Extract the [x, y] coordinate from the center of the cell holding the provided text.  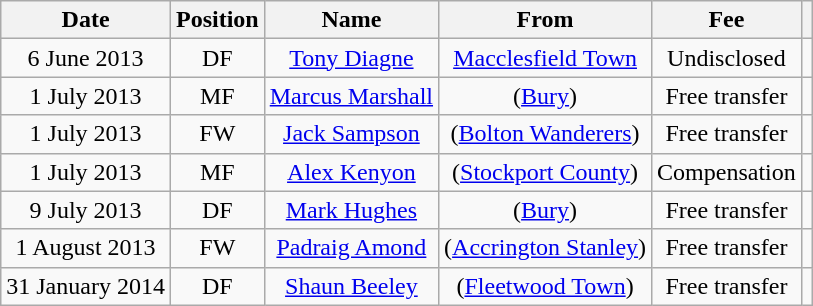
Position [217, 20]
Name [351, 20]
Padraig Amond [351, 248]
(Accrington Stanley) [546, 248]
Compensation [727, 172]
Mark Hughes [351, 210]
Macclesfield Town [546, 58]
(Fleetwood Town) [546, 286]
Undisclosed [727, 58]
1 August 2013 [86, 248]
(Bolton Wanderers) [546, 134]
Tony Diagne [351, 58]
6 June 2013 [86, 58]
(Stockport County) [546, 172]
9 July 2013 [86, 210]
Jack Sampson [351, 134]
Date [86, 20]
31 January 2014 [86, 286]
Shaun Beeley [351, 286]
From [546, 20]
Fee [727, 20]
Marcus Marshall [351, 96]
Alex Kenyon [351, 172]
